Find where the given text appears and provide that cell's center as [X, Y] coordinate. 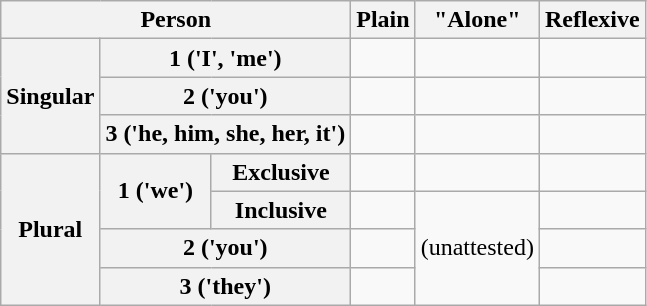
Singular [50, 96]
Person [176, 20]
1 ('we') [156, 191]
(unattested) [477, 248]
Plain [383, 20]
Plural [50, 229]
"Alone" [477, 20]
1 ('I', 'me') [226, 58]
Exclusive [281, 172]
Reflexive [592, 20]
3 ('they') [226, 286]
Inclusive [281, 210]
3 ('he, him, she, her, it') [226, 134]
